Detect which cell encompasses the target text, then output its (X, Y) center coordinate. 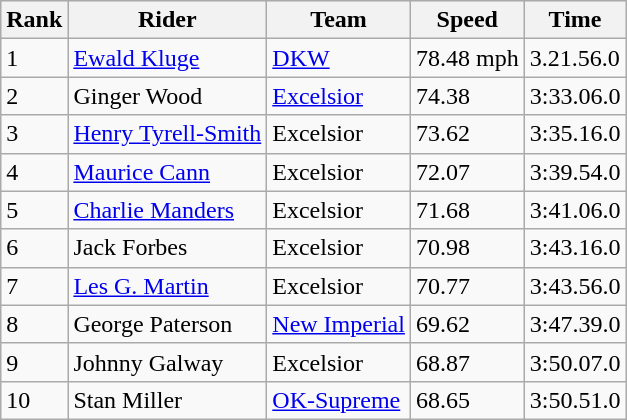
3.21.56.0 (575, 58)
3:43.56.0 (575, 286)
69.62 (467, 324)
Les G. Martin (168, 286)
Speed (467, 20)
Rank (34, 20)
68.65 (467, 400)
Charlie Manders (168, 210)
78.48 mph (467, 58)
70.98 (467, 248)
Henry Tyrell-Smith (168, 134)
Team (339, 20)
3 (34, 134)
74.38 (467, 96)
10 (34, 400)
70.77 (467, 286)
3:39.54.0 (575, 172)
George Paterson (168, 324)
3:47.39.0 (575, 324)
73.62 (467, 134)
3:50.51.0 (575, 400)
3:43.16.0 (575, 248)
5 (34, 210)
Ewald Kluge (168, 58)
3:41.06.0 (575, 210)
7 (34, 286)
Rider (168, 20)
3:33.06.0 (575, 96)
4 (34, 172)
Ginger Wood (168, 96)
3:50.07.0 (575, 362)
1 (34, 58)
2 (34, 96)
DKW (339, 58)
68.87 (467, 362)
Time (575, 20)
New Imperial (339, 324)
72.07 (467, 172)
Maurice Cann (168, 172)
6 (34, 248)
Johnny Galway (168, 362)
Stan Miller (168, 400)
8 (34, 324)
3:35.16.0 (575, 134)
71.68 (467, 210)
Jack Forbes (168, 248)
OK-Supreme (339, 400)
9 (34, 362)
